Locate the cell with the specified text and output its [x, y] center coordinate. 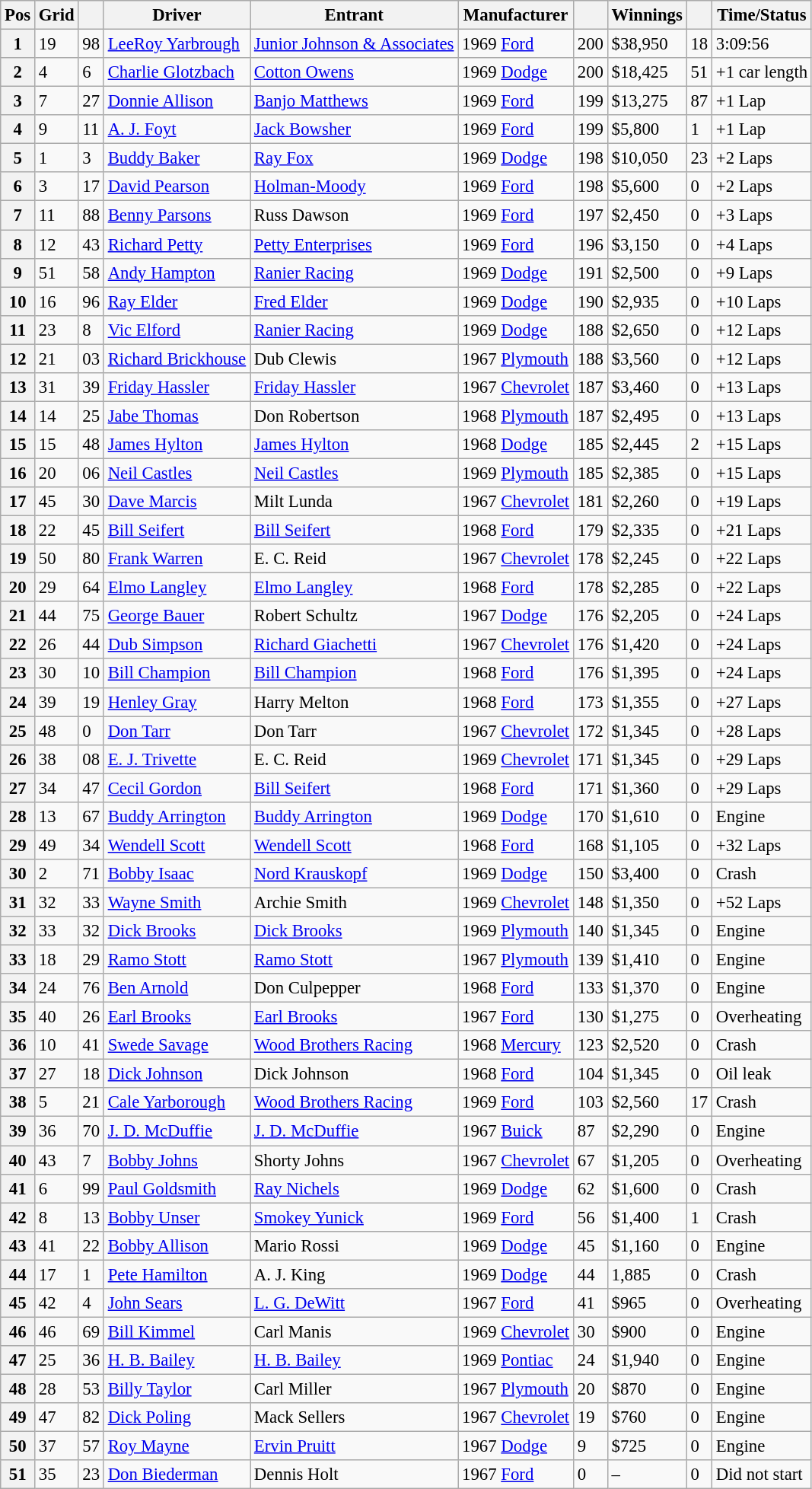
Driver [177, 15]
Cecil Gordon [177, 788]
$2,285 [647, 588]
Banjo Matthews [355, 101]
103 [591, 1103]
$1,360 [647, 788]
$1,355 [647, 702]
104 [591, 1074]
Richard Brickhouse [177, 359]
Dennis Holt [355, 1475]
+27 Laps [761, 702]
64 [91, 588]
Mario Rossi [355, 1245]
133 [591, 988]
$965 [647, 1303]
$2,935 [647, 301]
Harry Melton [355, 702]
Andy Hampton [177, 273]
Robert Schultz [355, 616]
+1 car length [761, 72]
06 [91, 473]
+32 Laps [761, 845]
197 [591, 215]
Ben Arnold [177, 988]
173 [591, 702]
Junior Johnson & Associates [355, 44]
80 [91, 559]
Milt Lunda [355, 502]
1968 Dodge [516, 445]
Vic Elford [177, 330]
62 [591, 1188]
$1,610 [647, 817]
George Bauer [177, 616]
$2,560 [647, 1103]
96 [91, 301]
Bill Kimmel [177, 1331]
56 [591, 1217]
Fred Elder [355, 301]
76 [91, 988]
1967 Buick [516, 1131]
Russ Dawson [355, 215]
Carl Manis [355, 1331]
Jabe Thomas [177, 416]
John Sears [177, 1303]
179 [591, 531]
+10 Laps [761, 301]
196 [591, 244]
$13,275 [647, 101]
Pos [18, 15]
$2,450 [647, 215]
Roy Mayne [177, 1446]
Mack Sellers [355, 1417]
$2,650 [647, 330]
+28 Laps [761, 731]
Ervin Pruitt [355, 1446]
$870 [647, 1389]
Time/Status [761, 15]
140 [591, 931]
$2,500 [647, 273]
123 [591, 1045]
Entrant [355, 15]
$1,940 [647, 1360]
$10,050 [647, 158]
$18,425 [647, 72]
+21 Laps [761, 531]
$1,160 [647, 1245]
181 [591, 502]
+4 Laps [761, 244]
Petty Enterprises [355, 244]
03 [91, 359]
$3,560 [647, 359]
$2,290 [647, 1131]
82 [91, 1417]
Ray Nichels [355, 1188]
Bobby Unser [177, 1217]
Dub Clewis [355, 359]
+9 Laps [761, 273]
172 [591, 731]
53 [91, 1389]
Buddy Baker [177, 158]
Archie Smith [355, 902]
A. J. King [355, 1274]
Pete Hamilton [177, 1274]
1,885 [647, 1274]
– [647, 1475]
$2,520 [647, 1045]
191 [591, 273]
Smokey Yunick [355, 1217]
$1,420 [647, 645]
Oil leak [761, 1074]
Shorty Johns [355, 1160]
$760 [647, 1417]
1968 Mercury [516, 1045]
Don Culpepper [355, 988]
Manufacturer [516, 15]
$1,370 [647, 988]
99 [91, 1188]
57 [91, 1446]
A. J. Foyt [177, 129]
Charlie Glotzbach [177, 72]
1968 Plymouth [516, 416]
Bobby Allison [177, 1245]
$1,395 [647, 674]
148 [591, 902]
Swede Savage [177, 1045]
98 [91, 44]
3:09:56 [761, 44]
Don Robertson [355, 416]
75 [91, 616]
Donnie Allison [177, 101]
$2,260 [647, 502]
Jack Bowsher [355, 129]
Holman-Moody [355, 187]
$2,205 [647, 616]
150 [591, 874]
L. G. DeWitt [355, 1303]
$1,350 [647, 902]
$3,460 [647, 387]
$2,245 [647, 559]
$1,410 [647, 960]
Dave Marcis [177, 502]
$2,495 [647, 416]
Benny Parsons [177, 215]
139 [591, 960]
$2,445 [647, 445]
170 [591, 817]
Richard Giachetti [355, 645]
130 [591, 1017]
71 [91, 874]
Cotton Owens [355, 72]
+52 Laps [761, 902]
Ray Fox [355, 158]
Ray Elder [177, 301]
LeeRoy Yarbrough [177, 44]
190 [591, 301]
69 [91, 1331]
$38,950 [647, 44]
$2,335 [647, 531]
70 [91, 1131]
Bobby Isaac [177, 874]
Bobby Johns [177, 1160]
58 [91, 273]
Don Biederman [177, 1475]
Dick Poling [177, 1417]
E. J. Trivette [177, 759]
Cale Yarborough [177, 1103]
Paul Goldsmith [177, 1188]
08 [91, 759]
Grid [56, 15]
Winnings [647, 15]
$3,150 [647, 244]
Billy Taylor [177, 1389]
+3 Laps [761, 215]
Richard Petty [177, 244]
$2,385 [647, 473]
$900 [647, 1331]
Did not start [761, 1475]
88 [91, 215]
$1,275 [647, 1017]
$5,800 [647, 129]
Nord Krauskopf [355, 874]
$1,205 [647, 1160]
$725 [647, 1446]
+19 Laps [761, 502]
Frank Warren [177, 559]
$1,600 [647, 1188]
1969 Pontiac [516, 1360]
$1,400 [647, 1217]
Henley Gray [177, 702]
$5,600 [647, 187]
Wayne Smith [177, 902]
David Pearson [177, 187]
168 [591, 845]
Carl Miller [355, 1389]
Dub Simpson [177, 645]
$1,105 [647, 845]
$3,400 [647, 874]
